From the cell containing the given text, extract its center point as (x, y) coordinate. 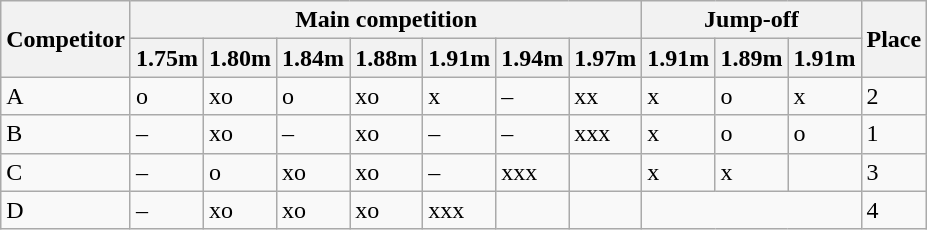
1.84m (314, 58)
Jump-off (752, 20)
A (66, 96)
1.75m (166, 58)
1.88m (386, 58)
2 (894, 96)
1.94m (532, 58)
C (66, 172)
Competitor (66, 39)
1.89m (752, 58)
1.97m (606, 58)
1 (894, 134)
Place (894, 39)
Main competition (386, 20)
1.80m (240, 58)
3 (894, 172)
D (66, 210)
4 (894, 210)
B (66, 134)
xx (606, 96)
